From the cell containing the given text, extract its center point as (x, y) coordinate. 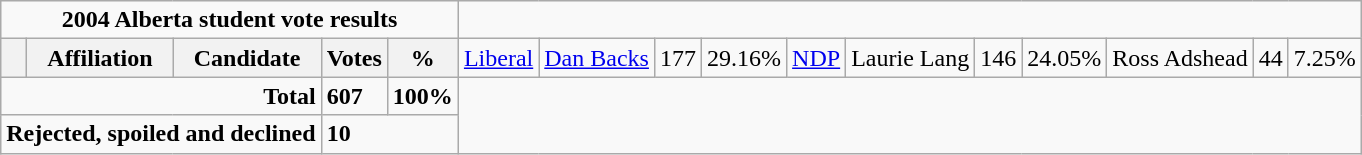
44 (1270, 58)
Votes (354, 58)
2004 Alberta student vote results (230, 20)
Ross Adshead (1180, 58)
Affiliation (100, 58)
Dan Backs (597, 58)
Candidate (247, 58)
177 (678, 58)
% (422, 58)
Total (161, 96)
29.16% (744, 58)
24.05% (1064, 58)
Rejected, spoiled and declined (161, 134)
7.25% (1324, 58)
146 (998, 58)
Liberal (498, 58)
100% (422, 96)
10 (390, 134)
607 (354, 96)
Laurie Lang (910, 58)
NDP (816, 58)
